Locate the cell with the specified text and output its [X, Y] center coordinate. 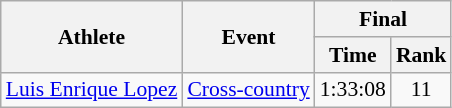
Final [384, 19]
Luis Enrique Lopez [92, 90]
Athlete [92, 36]
11 [422, 90]
Cross-country [248, 90]
Rank [422, 55]
Event [248, 36]
1:33:08 [353, 90]
Time [353, 55]
